Return the [x, y] coordinate for the center point of the cell that contains the specified text.  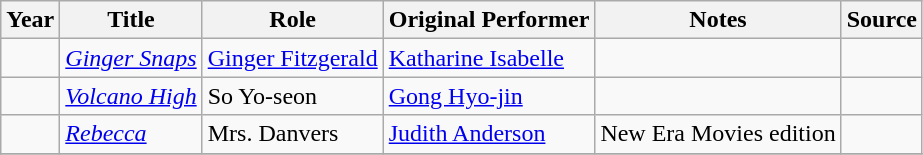
Judith Anderson [489, 134]
Rebecca [131, 134]
Title [131, 20]
New Era Movies edition [718, 134]
Notes [718, 20]
Mrs. Danvers [292, 134]
Ginger Fitzgerald [292, 58]
Volcano High [131, 96]
Original Performer [489, 20]
So Yo-seon [292, 96]
Source [882, 20]
Ginger Snaps [131, 58]
Year [30, 20]
Gong Hyo-jin [489, 96]
Katharine Isabelle [489, 58]
Role [292, 20]
